Determine the (x, y) coordinate at the center of the cell enclosing the given text.  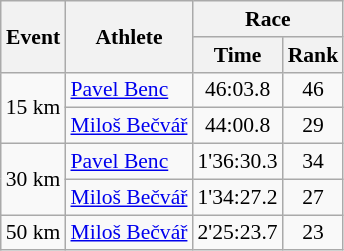
Rank (314, 55)
Time (237, 55)
Race (268, 19)
15 km (34, 108)
29 (314, 126)
23 (314, 233)
46:03.8 (237, 90)
1'34:27.2 (237, 197)
34 (314, 162)
2'25:23.7 (237, 233)
Event (34, 36)
Athlete (128, 36)
46 (314, 90)
44:00.8 (237, 126)
27 (314, 197)
1'36:30.3 (237, 162)
50 km (34, 233)
30 km (34, 180)
